Identify which cell holds the provided text, then report its [X, Y] central coordinate. 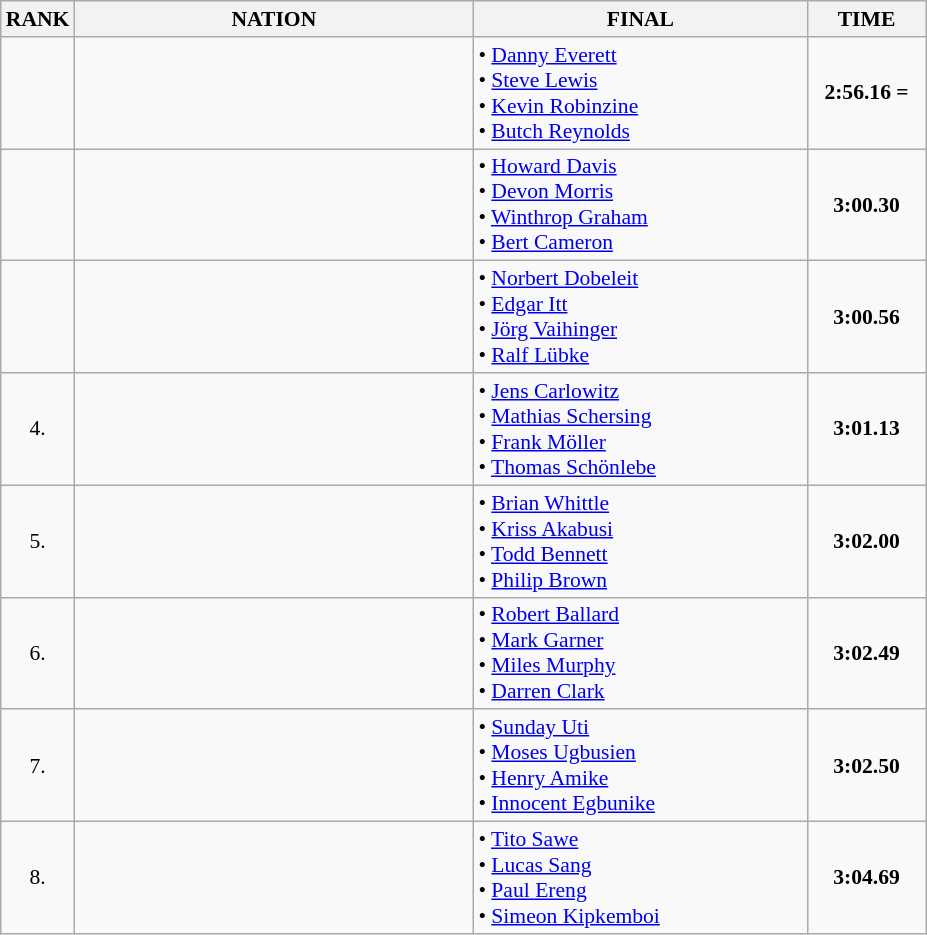
3:02.49 [866, 653]
RANK [38, 19]
4. [38, 429]
5. [38, 541]
3:04.69 [866, 878]
• Brian Whittle• Kriss Akabusi• Todd Bennett• Philip Brown [640, 541]
7. [38, 766]
2:56.16 = [866, 93]
3:02.50 [866, 766]
• Sunday Uti• Moses Ugbusien• Henry Amike• Innocent Egbunike [640, 766]
• Tito Sawe• Lucas Sang• Paul Ereng• Simeon Kipkemboi [640, 878]
NATION [274, 19]
• Robert Ballard• Mark Garner• Miles Murphy• Darren Clark [640, 653]
• Danny Everett• Steve Lewis• Kevin Robinzine• Butch Reynolds [640, 93]
• Howard Davis• Devon Morris• Winthrop Graham• Bert Cameron [640, 205]
FINAL [640, 19]
• Norbert Dobeleit• Edgar Itt• Jörg Vaihinger• Ralf Lübke [640, 317]
6. [38, 653]
3:02.00 [866, 541]
3:00.30 [866, 205]
3:00.56 [866, 317]
8. [38, 878]
3:01.13 [866, 429]
TIME [866, 19]
• Jens Carlowitz• Mathias Schersing• Frank Möller• Thomas Schönlebe [640, 429]
